Return [x, y] of the center of cell containing provided text 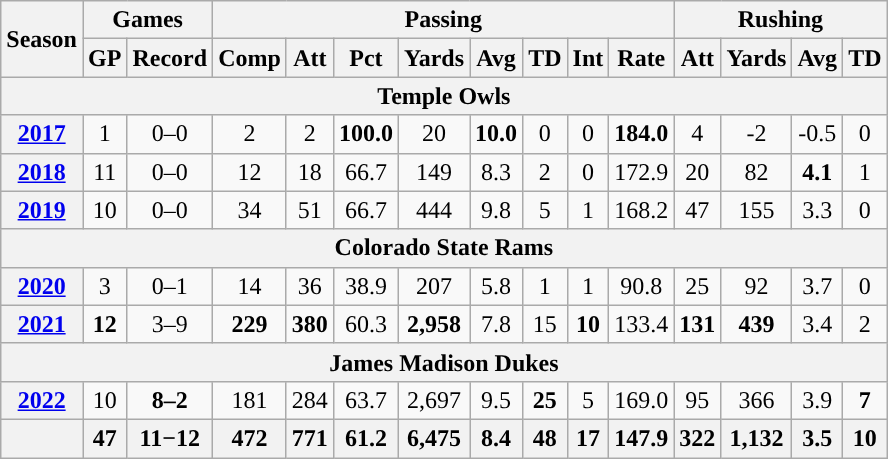
4 [698, 134]
Pct [366, 58]
63.7 [366, 400]
181 [250, 400]
8.4 [496, 438]
3 [104, 286]
Passing [444, 20]
172.9 [642, 172]
7.8 [496, 324]
-2 [756, 134]
8–2 [170, 400]
Colorado State Rams [444, 248]
Rate [642, 58]
3.4 [818, 324]
149 [434, 172]
Rushing [780, 20]
9.5 [496, 400]
444 [434, 210]
4.1 [818, 172]
-0.5 [818, 134]
131 [698, 324]
3–9 [170, 324]
5.8 [496, 286]
61.2 [366, 438]
168.2 [642, 210]
11 [104, 172]
771 [310, 438]
Record [170, 58]
229 [250, 324]
18 [310, 172]
2022 [42, 400]
2021 [42, 324]
2018 [42, 172]
48 [545, 438]
Int [588, 58]
6,475 [434, 438]
36 [310, 286]
439 [756, 324]
2019 [42, 210]
9.8 [496, 210]
8.3 [496, 172]
90.8 [642, 286]
380 [310, 324]
3.3 [818, 210]
Comp [250, 58]
1,132 [756, 438]
82 [756, 172]
Season [42, 39]
3.5 [818, 438]
7 [865, 400]
284 [310, 400]
15 [545, 324]
207 [434, 286]
2,958 [434, 324]
2,697 [434, 400]
2020 [42, 286]
10.0 [496, 134]
11−12 [170, 438]
472 [250, 438]
51 [310, 210]
34 [250, 210]
322 [698, 438]
95 [698, 400]
100.0 [366, 134]
366 [756, 400]
92 [756, 286]
Games [147, 20]
169.0 [642, 400]
147.9 [642, 438]
17 [588, 438]
3.9 [818, 400]
Temple Owls [444, 96]
184.0 [642, 134]
38.9 [366, 286]
0–1 [170, 286]
155 [756, 210]
3.7 [818, 286]
14 [250, 286]
133.4 [642, 324]
60.3 [366, 324]
2017 [42, 134]
James Madison Dukes [444, 362]
GP [104, 58]
